Find where the given text appears and provide that cell's center as (x, y) coordinate. 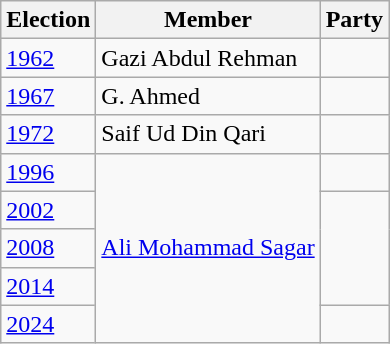
1996 (48, 172)
Ali Mohammad Sagar (208, 248)
2014 (48, 286)
1967 (48, 96)
2002 (48, 210)
G. Ahmed (208, 96)
Party (354, 20)
2008 (48, 248)
2024 (48, 324)
Saif Ud Din Qari (208, 134)
Election (48, 20)
Member (208, 20)
1972 (48, 134)
1962 (48, 58)
Gazi Abdul Rehman (208, 58)
